Pinpoint the cell where the given text exists, returning its [x, y] midpoint coordinate. 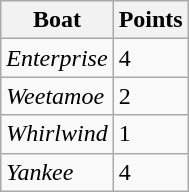
Points [150, 20]
Enterprise [57, 58]
Yankee [57, 172]
2 [150, 96]
Whirlwind [57, 134]
1 [150, 134]
Boat [57, 20]
Weetamoe [57, 96]
